Determine the (X, Y) coordinate at the center of the cell enclosing the given text.  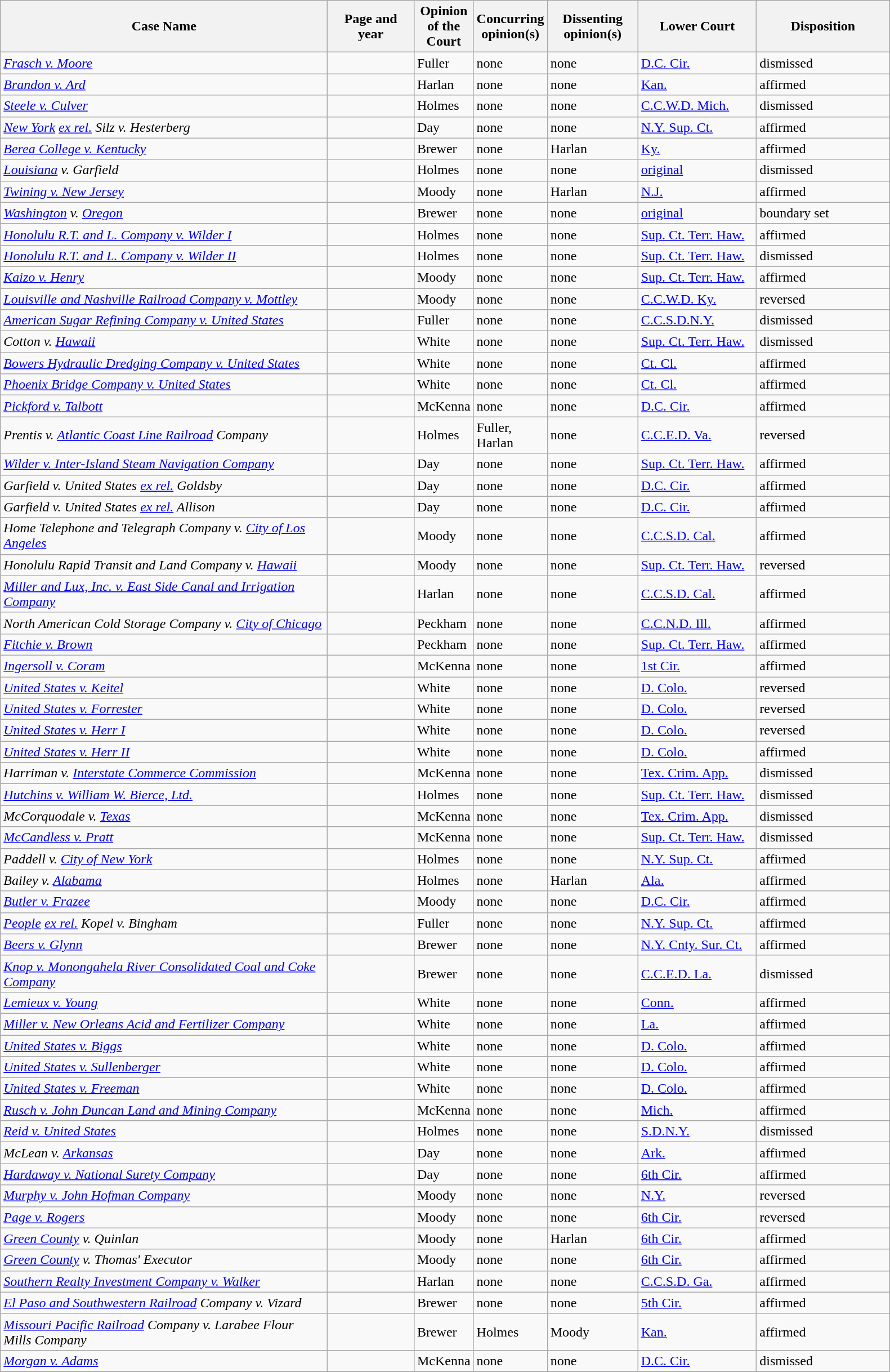
Twining v. New Jersey (164, 191)
N.J. (697, 191)
Knop v. Monongahela River Consolidated Coal and Coke Company (164, 973)
Rusch v. John Duncan Land and Mining Company (164, 1110)
El Paso and Southwestern Railroad Company v. Vizard (164, 1303)
People ex rel. Kopel v. Bingham (164, 923)
Pickford v. Talbott (164, 406)
Conn. (697, 1003)
Kaizo v. Henry (164, 277)
Green County v. Thomas' Executor (164, 1260)
Honolulu R.T. and L. Company v. Wilder II (164, 256)
Page v. Rogers (164, 1217)
North American Cold Storage Company v. City of Chicago (164, 623)
Missouri Pacific Railroad Company v. Larabee Flour Mills Company (164, 1331)
Beers v. Glynn (164, 945)
Paddell v. City of New York (164, 859)
United States v. Freeman (164, 1089)
Garfield v. United States ex rel. Goldsby (164, 485)
United States v. Herr I (164, 730)
United States v. Biggs (164, 1046)
Morgan v. Adams (164, 1361)
C.C.W.D. Mich. (697, 106)
Lemieux v. Young (164, 1003)
Page and year (371, 26)
Home Telephone and Telegraph Company v. City of Los Angeles (164, 536)
Concurring opinion(s) (510, 26)
N.Y. (697, 1196)
Brandon v. Ard (164, 84)
Louisiana v. Garfield (164, 170)
C.C.S.D. Ga. (697, 1281)
Honolulu Rapid Transit and Land Company v. Hawaii (164, 565)
Dissenting opinion(s) (592, 26)
American Sugar Refining Company v. United States (164, 320)
boundary set (823, 213)
Ingersoll v. Coram (164, 666)
Ark. (697, 1153)
United States v. Sullenberger (164, 1067)
N.Y. Cnty. Sur. Ct. (697, 945)
Miller v. New Orleans Acid and Fertilizer Company (164, 1024)
Harriman v. Interstate Commerce Commission (164, 773)
C.C.E.D. Va. (697, 435)
Frasch v. Moore (164, 63)
Butler v. Frazee (164, 902)
United States v. Keitel (164, 688)
Mich. (697, 1110)
Southern Realty Investment Company v. Walker (164, 1281)
Washington v. Oregon (164, 213)
Green County v. Quinlan (164, 1239)
McLean v. Arkansas (164, 1153)
Louisville and Nashville Railroad Company v. Mottley (164, 299)
Case Name (164, 26)
McCandless v. Pratt (164, 838)
S.D.N.Y. (697, 1132)
Steele v. Culver (164, 106)
1st Cir. (697, 666)
C.C.W.D. Ky. (697, 299)
Wilder v. Inter-Island Steam Navigation Company (164, 464)
La. (697, 1024)
McCorquodale v. Texas (164, 816)
Lower Court (697, 26)
Garfield v. United States ex rel. Allison (164, 507)
Fitchie v. Brown (164, 644)
Fuller, Harlan (510, 435)
Cotton v. Hawaii (164, 342)
Phoenix Bridge Company v. United States (164, 385)
Reid v. United States (164, 1132)
Hutchins v. William W. Bierce, Ltd. (164, 795)
C.C.E.D. La. (697, 973)
United States v. Forrester (164, 709)
Bowers Hydraulic Dredging Company v. United States (164, 363)
Bailey v. Alabama (164, 880)
Honolulu R.T. and L. Company v. Wilder I (164, 234)
Prentis v. Atlantic Coast Line Railroad Company (164, 435)
Miller and Lux, Inc. v. East Side Canal and Irrigation Company (164, 594)
Hardaway v. National Surety Company (164, 1174)
New York ex rel. Silz v. Hesterberg (164, 127)
C.C.N.D. Ill. (697, 623)
Disposition (823, 26)
Opinion of the Court (444, 26)
United States v. Herr II (164, 752)
Ala. (697, 880)
Ky. (697, 149)
C.C.S.D.N.Y. (697, 320)
5th Cir. (697, 1303)
Berea College v. Kentucky (164, 149)
Murphy v. John Hofman Company (164, 1196)
